Extract the [X, Y] coordinate from the center of the cell holding the provided text.  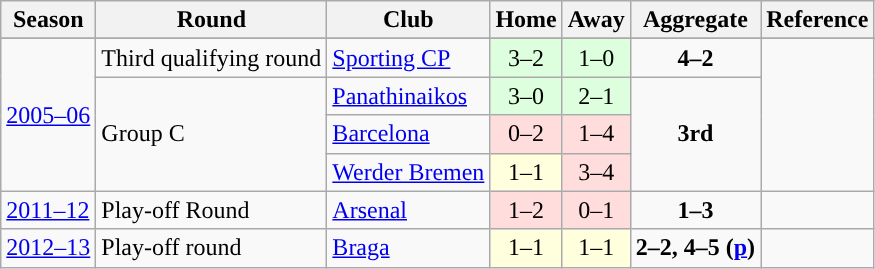
Reference [818, 20]
3rd [695, 134]
Round [212, 20]
3–2 [526, 58]
1–2 [526, 210]
Group C [212, 134]
2–2, 4–5 (p) [695, 248]
Arsenal [408, 210]
0–1 [596, 210]
Club [408, 20]
2–1 [596, 96]
3–0 [526, 96]
2011–12 [48, 210]
Barcelona [408, 134]
1–4 [596, 134]
4–2 [695, 58]
Aggregate [695, 20]
Away [596, 20]
0–2 [526, 134]
Play-off round [212, 248]
2005–06 [48, 115]
Werder Bremen [408, 172]
Season [48, 20]
1–3 [695, 210]
Sporting CP [408, 58]
Third qualifying round [212, 58]
2012–13 [48, 248]
Home [526, 20]
Play-off Round [212, 210]
Braga [408, 248]
Panathinaikos [408, 96]
3–4 [596, 172]
1–0 [596, 58]
